Extract the (X, Y) coordinate from the center of the cell holding the provided text.  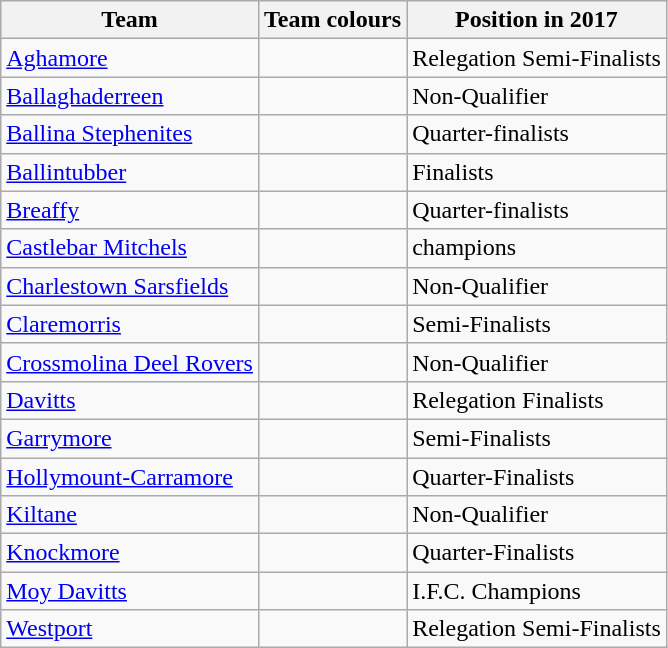
Kiltane (130, 515)
Davitts (130, 400)
champions (537, 248)
Westport (130, 629)
Breaffy (130, 210)
Ballina Stephenites (130, 134)
Castlebar Mitchels (130, 248)
Crossmolina Deel Rovers (130, 362)
Aghamore (130, 58)
Claremorris (130, 324)
Ballintubber (130, 172)
Moy Davitts (130, 591)
Knockmore (130, 553)
Hollymount-Carramore (130, 477)
Relegation Finalists (537, 400)
I.F.C. Champions (537, 591)
Finalists (537, 172)
Position in 2017 (537, 20)
Ballaghaderreen (130, 96)
Garrymore (130, 438)
Charlestown Sarsfields (130, 286)
Team (130, 20)
Team colours (332, 20)
